Provide the [x, y] coordinate of the cell's center where the given text is located.  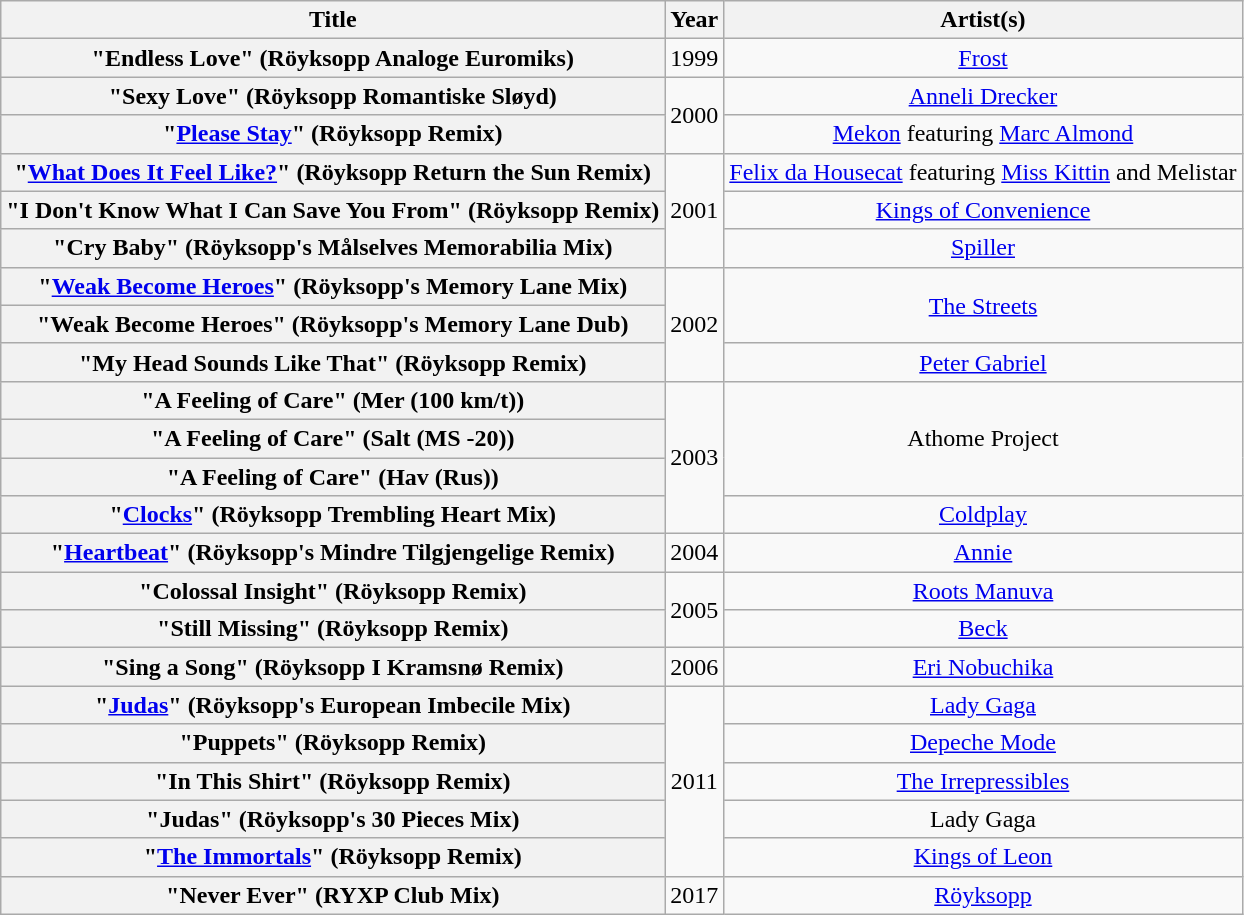
2000 [694, 115]
"Clocks" (Röyksopp Trembling Heart Mix) [333, 515]
"Sing a Song" (Röyksopp I Kramsnø Remix) [333, 667]
1999 [694, 58]
"My Head Sounds Like That" (Röyksopp Remix) [333, 362]
The Streets [983, 305]
Roots Manuva [983, 591]
Spiller [983, 248]
Felix da Housecat featuring Miss Kittin and Melistar [983, 172]
Peter Gabriel [983, 362]
2002 [694, 324]
"A Feeling of Care" (Salt (MS -20)) [333, 438]
"Judas" (Röyksopp's European Imbecile Mix) [333, 705]
Frost [983, 58]
"Puppets" (Röyksopp Remix) [333, 743]
Kings of Convenience [983, 210]
Coldplay [983, 515]
Eri Nobuchika [983, 667]
"I Don't Know What I Can Save You From" (Röyksopp Remix) [333, 210]
"Weak Become Heroes" (Röyksopp's Memory Lane Mix) [333, 286]
2003 [694, 457]
The Irrepressibles [983, 781]
"A Feeling of Care" (Mer (100 km/t)) [333, 400]
"Heartbeat" (Röyksopp's Mindre Tilgjengelige Remix) [333, 553]
"Never Ever" (RYXP Club Mix) [333, 895]
Artist(s) [983, 20]
2006 [694, 667]
Beck [983, 629]
"Sexy Love" (Röyksopp Romantiske Sløyd) [333, 96]
"The Immortals" (Röyksopp Remix) [333, 857]
"A Feeling of Care" (Hav (Rus)) [333, 477]
"In This Shirt" (Röyksopp Remix) [333, 781]
"Judas" (Röyksopp's 30 Pieces Mix) [333, 819]
2011 [694, 781]
Annie [983, 553]
2004 [694, 553]
"Colossal Insight" (Röyksopp Remix) [333, 591]
2005 [694, 610]
Röyksopp [983, 895]
Mekon featuring Marc Almond [983, 134]
Year [694, 20]
"What Does It Feel Like?" (Röyksopp Return the Sun Remix) [333, 172]
Kings of Leon [983, 857]
Title [333, 20]
"Cry Baby" (Röyksopp's Målselves Memorabilia Mix) [333, 248]
"Endless Love" (Röyksopp Analoge Euromiks) [333, 58]
Anneli Drecker [983, 96]
Depeche Mode [983, 743]
"Still Missing" (Röyksopp Remix) [333, 629]
2017 [694, 895]
"Weak Become Heroes" (Röyksopp's Memory Lane Dub) [333, 324]
"Please Stay" (Röyksopp Remix) [333, 134]
2001 [694, 210]
Athome Project [983, 438]
